Pinpoint the cell where the given text exists, returning its (x, y) midpoint coordinate. 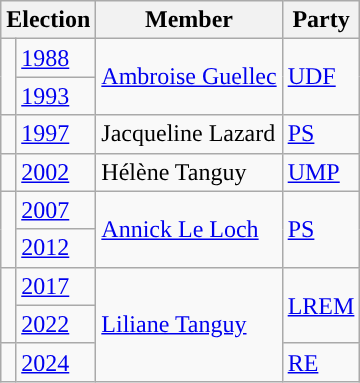
2017 (56, 286)
Party (321, 20)
2024 (56, 362)
2007 (56, 210)
Jacqueline Lazard (189, 134)
Member (189, 20)
LREM (321, 305)
1988 (56, 58)
2022 (56, 324)
Hélène Tanguy (189, 172)
2002 (56, 172)
2012 (56, 248)
UDF (321, 77)
1993 (56, 96)
Ambroise Guellec (189, 77)
Election (48, 20)
UMP (321, 172)
RE (321, 362)
1997 (56, 134)
Annick Le Loch (189, 229)
Liliane Tanguy (189, 324)
